Locate the cell with the specified text and output its [x, y] center coordinate. 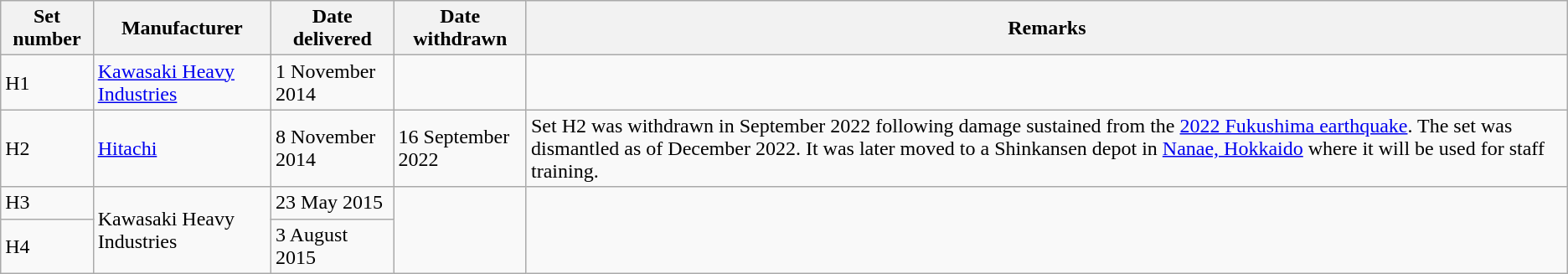
1 November 2014 [333, 82]
Remarks [1047, 28]
Hitachi [182, 148]
Date delivered [333, 28]
Date withdrawn [460, 28]
16 September 2022 [460, 148]
H3 [47, 203]
H1 [47, 82]
23 May 2015 [333, 203]
Set number [47, 28]
H4 [47, 246]
8 November 2014 [333, 148]
H2 [47, 148]
3 August 2015 [333, 246]
Manufacturer [182, 28]
